Capture the cell that displays the provided text and extract its (X, Y) central coordinate. 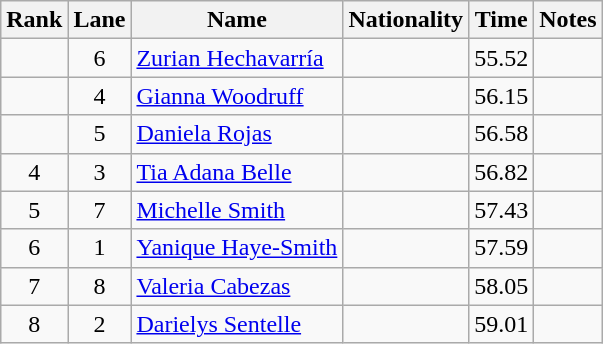
Rank (34, 20)
2 (100, 324)
Nationality (406, 20)
Name (237, 20)
Tia Adana Belle (237, 172)
Notes (568, 20)
Gianna Woodruff (237, 96)
Michelle Smith (237, 210)
56.58 (502, 134)
Zurian Hechavarría (237, 58)
Time (502, 20)
1 (100, 248)
Lane (100, 20)
55.52 (502, 58)
56.82 (502, 172)
Yanique Haye-Smith (237, 248)
57.59 (502, 248)
Darielys Sentelle (237, 324)
56.15 (502, 96)
59.01 (502, 324)
Daniela Rojas (237, 134)
3 (100, 172)
Valeria Cabezas (237, 286)
58.05 (502, 286)
57.43 (502, 210)
